Scan for the cell matching the given text and deliver its (x, y) coordinate at center. 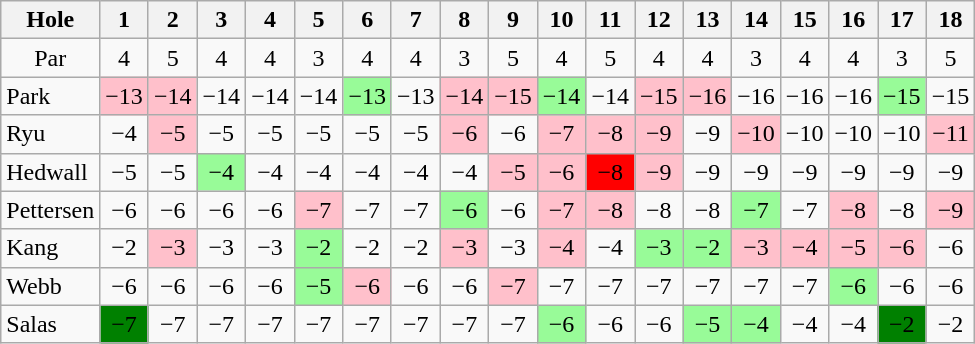
14 (756, 20)
6 (368, 20)
13 (708, 20)
Webb (50, 286)
Salas (50, 324)
Kang (50, 248)
Park (50, 96)
15 (804, 20)
−11 (950, 134)
8 (464, 20)
16 (854, 20)
Par (50, 58)
Ryu (50, 134)
11 (610, 20)
Hole (50, 20)
18 (950, 20)
9 (514, 20)
Pettersen (50, 210)
7 (416, 20)
1 (124, 20)
2 (172, 20)
Hedwall (50, 172)
17 (902, 20)
10 (562, 20)
12 (658, 20)
